Extract the (X, Y) coordinate from the center of the cell holding the provided text.  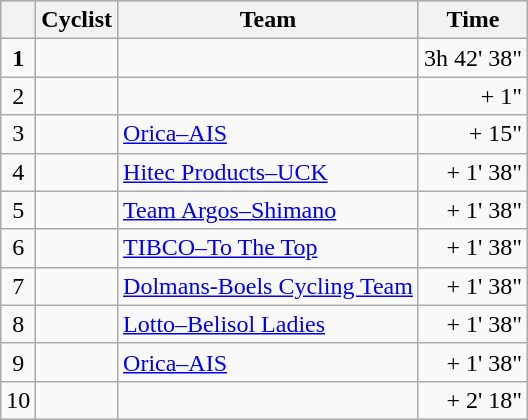
Dolmans-Boels Cycling Team (268, 286)
Time (472, 20)
Hitec Products–UCK (268, 172)
Lotto–Belisol Ladies (268, 324)
5 (18, 210)
3 (18, 134)
TIBCO–To The Top (268, 248)
+ 15" (472, 134)
Cyclist (77, 20)
Team Argos–Shimano (268, 210)
7 (18, 286)
6 (18, 248)
9 (18, 362)
3h 42' 38" (472, 58)
2 (18, 96)
Team (268, 20)
4 (18, 172)
+ 1" (472, 96)
10 (18, 400)
+ 2' 18" (472, 400)
8 (18, 324)
1 (18, 58)
